Pinpoint the cell where the given text exists, returning its [X, Y] midpoint coordinate. 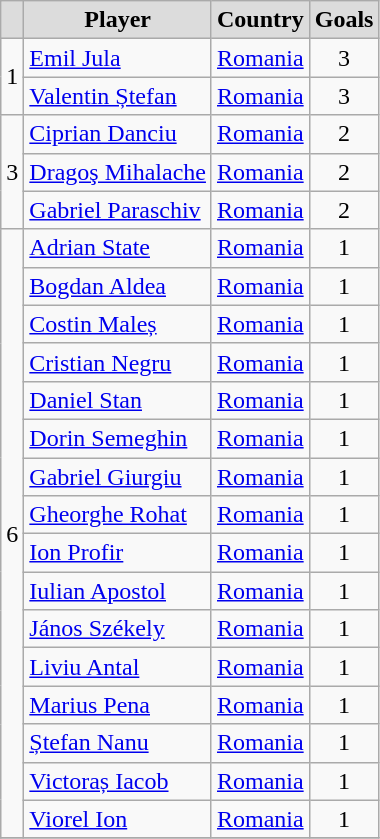
Dragoş Mihalache [118, 172]
Gheorghe Rohat [118, 515]
Viorel Ion [118, 819]
Dorin Semeghin [118, 438]
Daniel Stan [118, 400]
Costin Maleș [118, 324]
Victoraș Iacob [118, 781]
Player [118, 20]
Country [260, 20]
Ștefan Nanu [118, 743]
Iulian Apostol [118, 591]
Goals [344, 20]
6 [12, 534]
Liviu Antal [118, 667]
Emil Jula [118, 58]
Gabriel Giurgiu [118, 477]
Marius Pena [118, 705]
Ciprian Danciu [118, 134]
Bogdan Aldea [118, 286]
Valentin Ștefan [118, 96]
Ion Profir [118, 553]
Adrian State [118, 248]
Gabriel Paraschiv [118, 210]
János Székely [118, 629]
Cristian Negru [118, 362]
